Detect which cell encompasses the target text, then output its (X, Y) center coordinate. 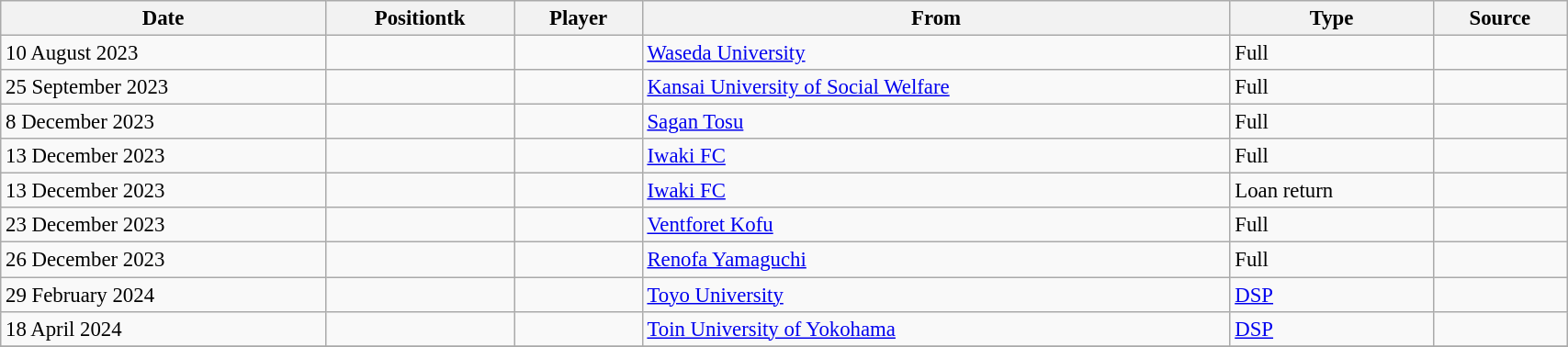
Kansai University of Social Welfare (936, 87)
Player (579, 18)
Ventforet Kofu (936, 225)
18 April 2024 (164, 329)
Renofa Yamaguchi (936, 260)
26 December 2023 (164, 260)
Source (1500, 18)
Toin University of Yokohama (936, 329)
Sagan Tosu (936, 122)
From (936, 18)
Positiontk (420, 18)
Toyo University (936, 295)
8 December 2023 (164, 122)
29 February 2024 (164, 295)
Date (164, 18)
23 December 2023 (164, 225)
Waseda University (936, 53)
10 August 2023 (164, 53)
Type (1332, 18)
25 September 2023 (164, 87)
Loan return (1332, 191)
